Search for the cell housing the specified text and yield its [x, y] center coordinate. 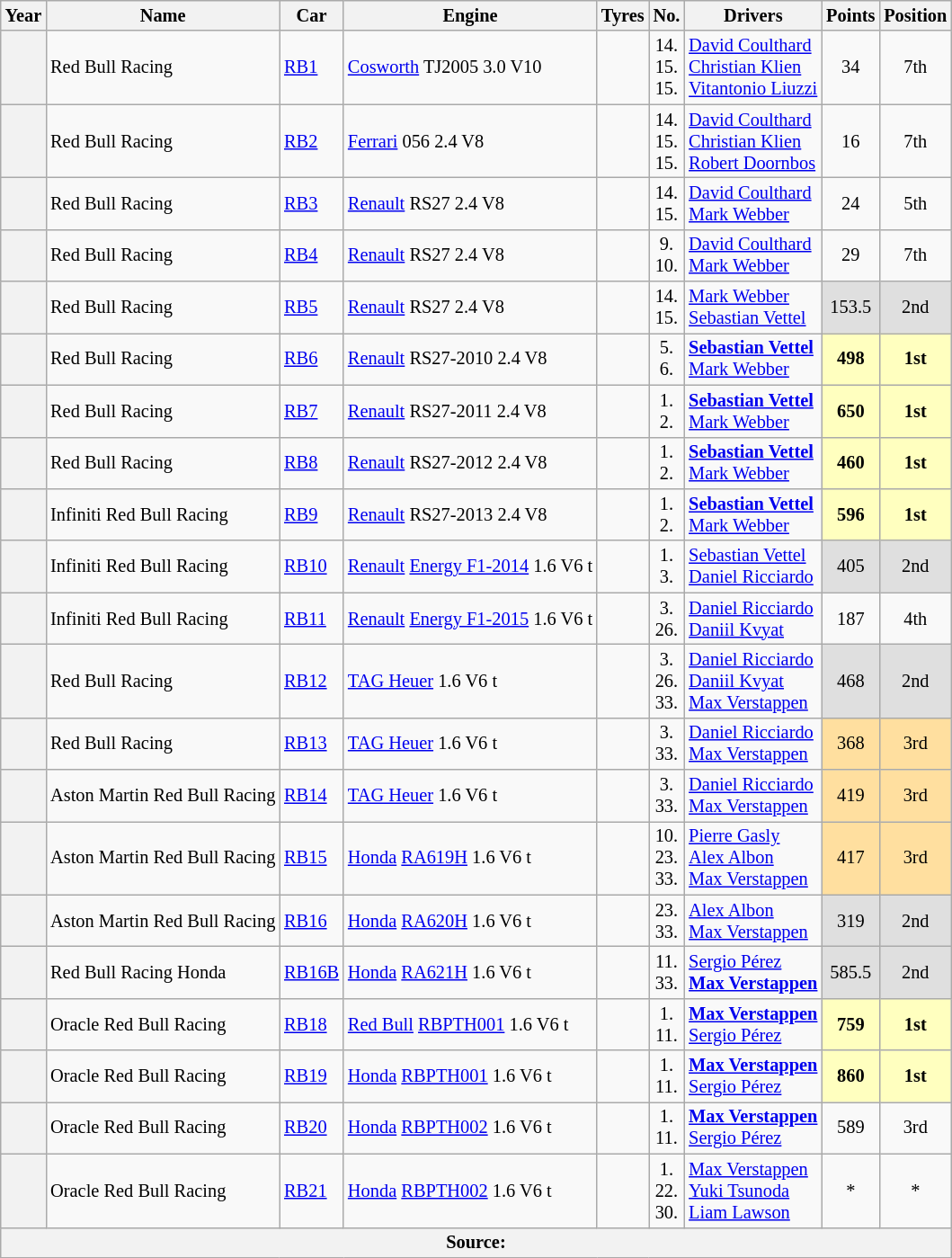
319 [850, 921]
4th [915, 619]
Tyres [623, 15]
589 [850, 1128]
RB8 [311, 463]
RB7 [311, 411]
153.5 [850, 308]
Ferrari 056 2.4 V8 [470, 141]
860 [850, 1076]
RB4 [311, 255]
RB10 [311, 567]
417 [850, 858]
No. [667, 15]
16 [850, 141]
460 [850, 463]
Alex Albon Max Verstappen [753, 921]
11.33. [667, 972]
Red Bull RBPTH001 1.6 V6 t [470, 1024]
Year [23, 15]
RB14 [311, 796]
Points [850, 15]
RB20 [311, 1128]
Daniel Ricciardo Daniil Kvyat Max Verstappen [753, 681]
RB5 [311, 308]
Renault RS27-2013 2.4 V8 [470, 514]
Renault RS27-2012 2.4 V8 [470, 463]
468 [850, 681]
Position [915, 15]
RB6 [311, 359]
Honda RBPTH001 1.6 V6 t [470, 1076]
RB18 [311, 1024]
650 [850, 411]
Honda RA619H 1.6 V6 t [470, 858]
Name [163, 15]
29 [850, 255]
419 [850, 796]
Honda RA621H 1.6 V6 t [470, 972]
Mark Webber Sebastian Vettel [753, 308]
Max Verstappen Yuki Tsunoda Liam Lawson [753, 1191]
Source: [476, 1243]
Red Bull Racing Honda [163, 972]
David Coulthard Christian Klien Robert Doornbos [753, 141]
David Coulthard Christian Klien Vitantonio Liuzzi [753, 67]
RB2 [311, 141]
RB13 [311, 744]
9.10. [667, 255]
RB12 [311, 681]
Renault Energy F1-2014 1.6 V6 t [470, 567]
RB15 [311, 858]
585.5 [850, 972]
24 [850, 203]
Drivers [753, 15]
Sebastian Vettel Daniel Ricciardo [753, 567]
Sergio Pérez Max Verstappen [753, 972]
5th [915, 203]
34 [850, 67]
23.33. [667, 921]
368 [850, 744]
RB16 [311, 921]
Renault RS27-2010 2.4 V8 [470, 359]
RB3 [311, 203]
405 [850, 567]
Daniel Ricciardo Daniil Kvyat [753, 619]
RB16B [311, 972]
3.26.33. [667, 681]
Engine [470, 15]
Car [311, 15]
1.22.30. [667, 1191]
Cosworth TJ2005 3.0 V10 [470, 67]
5.6. [667, 359]
RB21 [311, 1191]
596 [850, 514]
Pierre Gasly Alex Albon Max Verstappen [753, 858]
498 [850, 359]
RB19 [311, 1076]
Renault RS27-2011 2.4 V8 [470, 411]
RB11 [311, 619]
RB9 [311, 514]
Renault Energy F1-2015 1.6 V6 t [470, 619]
1.3. [667, 567]
759 [850, 1024]
3.26. [667, 619]
187 [850, 619]
RB1 [311, 67]
Honda RA620H 1.6 V6 t [470, 921]
10.23.33. [667, 858]
